Determine the (x, y) coordinate at the center of the cell enclosing the given text.  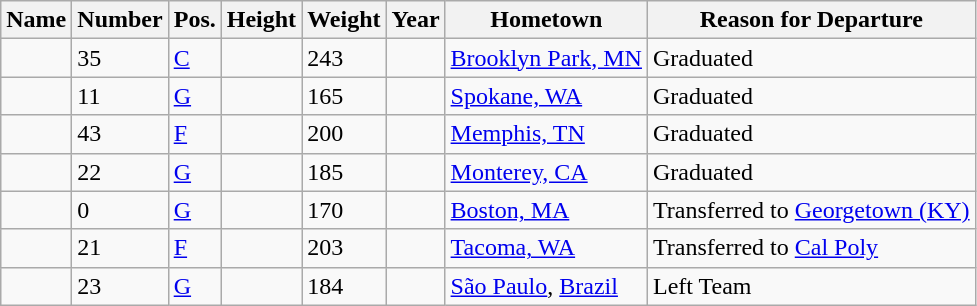
Weight (344, 20)
Monterey, CA (546, 172)
165 (344, 96)
Boston, MA (546, 210)
21 (120, 248)
11 (120, 96)
C (194, 58)
35 (120, 58)
22 (120, 172)
Hometown (546, 20)
Left Team (811, 286)
Pos. (194, 20)
243 (344, 58)
Number (120, 20)
Year (416, 20)
184 (344, 286)
43 (120, 134)
Transferred to Georgetown (KY) (811, 210)
200 (344, 134)
Memphis, TN (546, 134)
Transferred to Cal Poly (811, 248)
170 (344, 210)
São Paulo, Brazil (546, 286)
Reason for Departure (811, 20)
23 (120, 286)
Name (36, 20)
0 (120, 210)
185 (344, 172)
203 (344, 248)
Spokane, WA (546, 96)
Height (261, 20)
Brooklyn Park, MN (546, 58)
Tacoma, WA (546, 248)
